Output the [X, Y] coordinate of the center of the cell containing the given text.  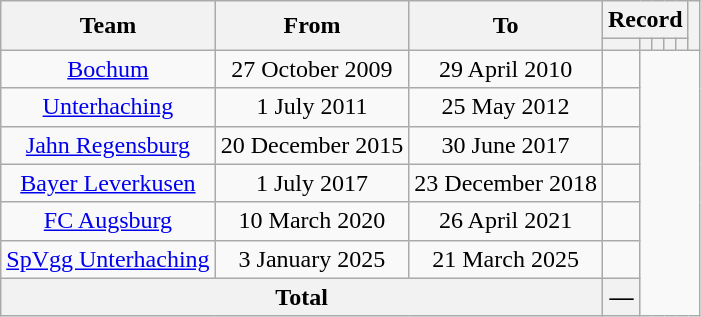
3 January 2025 [312, 259]
Bayer Leverkusen [108, 183]
— [621, 297]
1 July 2011 [312, 107]
10 March 2020 [312, 221]
SpVgg Unterhaching [108, 259]
Team [108, 26]
Bochum [108, 69]
25 May 2012 [506, 107]
21 March 2025 [506, 259]
FC Augsburg [108, 221]
23 December 2018 [506, 183]
30 June 2017 [506, 145]
To [506, 26]
26 April 2021 [506, 221]
29 April 2010 [506, 69]
Unterhaching [108, 107]
From [312, 26]
Jahn Regensburg [108, 145]
Record [645, 20]
1 July 2017 [312, 183]
Total [302, 297]
27 October 2009 [312, 69]
20 December 2015 [312, 145]
